Return the [x, y] coordinate for the center point of the cell that contains the specified text.  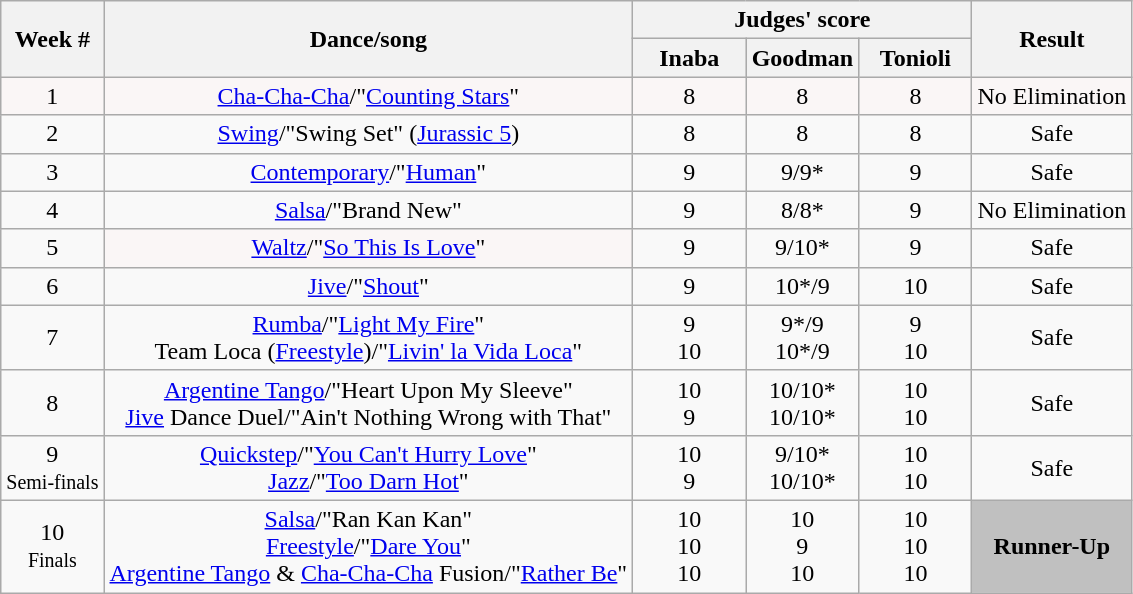
Inaba [690, 58]
9/9* [802, 172]
Judges' score [802, 20]
1 [52, 96]
10/10*10/10* [802, 402]
7 [52, 338]
Goodman [802, 58]
10*/9 [802, 286]
5 [52, 248]
Jive/"Shout" [368, 286]
Swing/"Swing Set" (Jurassic 5) [368, 134]
Runner-Up [1052, 546]
9/10* [802, 248]
10Finals [52, 546]
8/8* [802, 210]
10 [916, 286]
Week # [52, 39]
9*/910*/9 [802, 338]
Waltz/"So This Is Love" [368, 248]
2 [52, 134]
Salsa/"Ran Kan Kan"Freestyle/"Dare You"Argentine Tango & Cha-Cha-Cha Fusion/"Rather Be" [368, 546]
10910 [802, 546]
Dance/song [368, 39]
Contemporary/"Human" [368, 172]
9/10*10/10* [802, 468]
9Semi-finals [52, 468]
6 [52, 286]
Argentine Tango/"Heart Upon My Sleeve"Jive Dance Duel/"Ain't Nothing Wrong with That" [368, 402]
Tonioli [916, 58]
Cha-Cha-Cha/"Counting Stars" [368, 96]
4 [52, 210]
Rumba/"Light My Fire"Team Loca (Freestyle)/"Livin' la Vida Loca" [368, 338]
Salsa/"Brand New" [368, 210]
3 [52, 172]
Quickstep/"You Can't Hurry Love"Jazz/"Too Darn Hot" [368, 468]
Result [1052, 39]
